Output the [X, Y] coordinate of the center of the cell containing the given text.  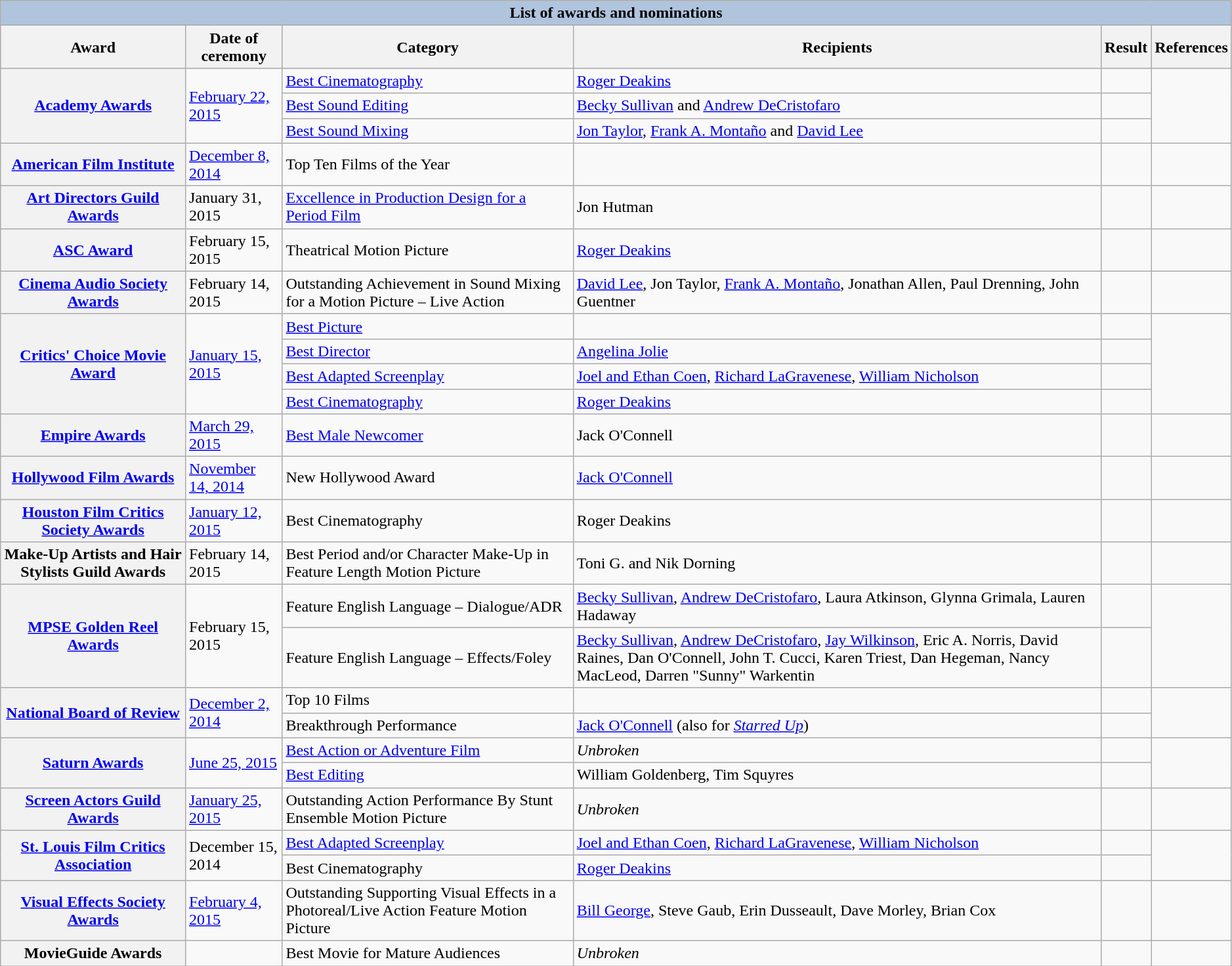
Bill George, Steve Gaub, Erin Dusseault, Dave Morley, Brian Cox [837, 910]
Jon Hutman [837, 207]
February 22, 2015 [234, 106]
Best Editing [428, 775]
American Film Institute [93, 164]
Cinema Audio Society Awards [93, 293]
Recipients [837, 47]
December 2, 2014 [234, 713]
Best Male Newcomer [428, 436]
Best Movie for Mature Audiences [428, 953]
Toni G. and Nik Dorning [837, 563]
Angelina Jolie [837, 351]
National Board of Review [93, 713]
Best Director [428, 351]
Critics' Choice Movie Award [93, 364]
Theatrical Motion Picture [428, 249]
Screen Actors Guild Awards [93, 808]
January 12, 2015 [234, 521]
December 8, 2014 [234, 164]
New Hollywood Award [428, 478]
Best Sound Mixing [428, 131]
Category [428, 47]
Academy Awards [93, 106]
June 25, 2015 [234, 763]
Art Directors Guild Awards [93, 207]
Hollywood Film Awards [93, 478]
Houston Film Critics Society Awards [93, 521]
Excellence in Production Design for a Period Film [428, 207]
Outstanding Achievement in Sound Mixing for a Motion Picture – Live Action [428, 293]
Make-Up Artists and Hair Stylists Guild Awards [93, 563]
Becky Sullivan and Andrew DeCristofaro [837, 106]
References [1192, 47]
January 31, 2015 [234, 207]
David Lee, Jon Taylor, Frank A. Montaño, Jonathan Allen, Paul Drenning, John Guentner [837, 293]
March 29, 2015 [234, 436]
Feature English Language – Effects/Foley [428, 658]
Best Sound Editing [428, 106]
January 25, 2015 [234, 808]
MPSE Golden Reel Awards [93, 637]
List of awards and nominations [616, 13]
Jon Taylor, Frank A. Montaño and David Lee [837, 131]
December 15, 2014 [234, 855]
Empire Awards [93, 436]
Outstanding Action Performance By Stunt Ensemble Motion Picture [428, 808]
Visual Effects Society Awards [93, 910]
Best Period and/or Character Make-Up in Feature Length Motion Picture [428, 563]
November 14, 2014 [234, 478]
Result [1126, 47]
William Goldenberg, Tim Squyres [837, 775]
ASC Award [93, 249]
February 4, 2015 [234, 910]
St. Louis Film Critics Association [93, 855]
Best Picture [428, 326]
Feature English Language – Dialogue/ADR [428, 606]
Becky Sullivan, Andrew DeCristofaro, Laura Atkinson, Glynna Grimala, Lauren Hadaway [837, 606]
MovieGuide Awards [93, 953]
Top 10 Films [428, 700]
Best Action or Adventure Film [428, 750]
Saturn Awards [93, 763]
Award [93, 47]
Top Ten Films of the Year [428, 164]
Outstanding Supporting Visual Effects in a Photoreal/Live Action Feature Motion Picture [428, 910]
Date of ceremony [234, 47]
January 15, 2015 [234, 364]
Jack O'Connell (also for Starred Up) [837, 725]
Breakthrough Performance [428, 725]
